For the text-containing cell, return its midpoint in (X, Y) coordinate format. 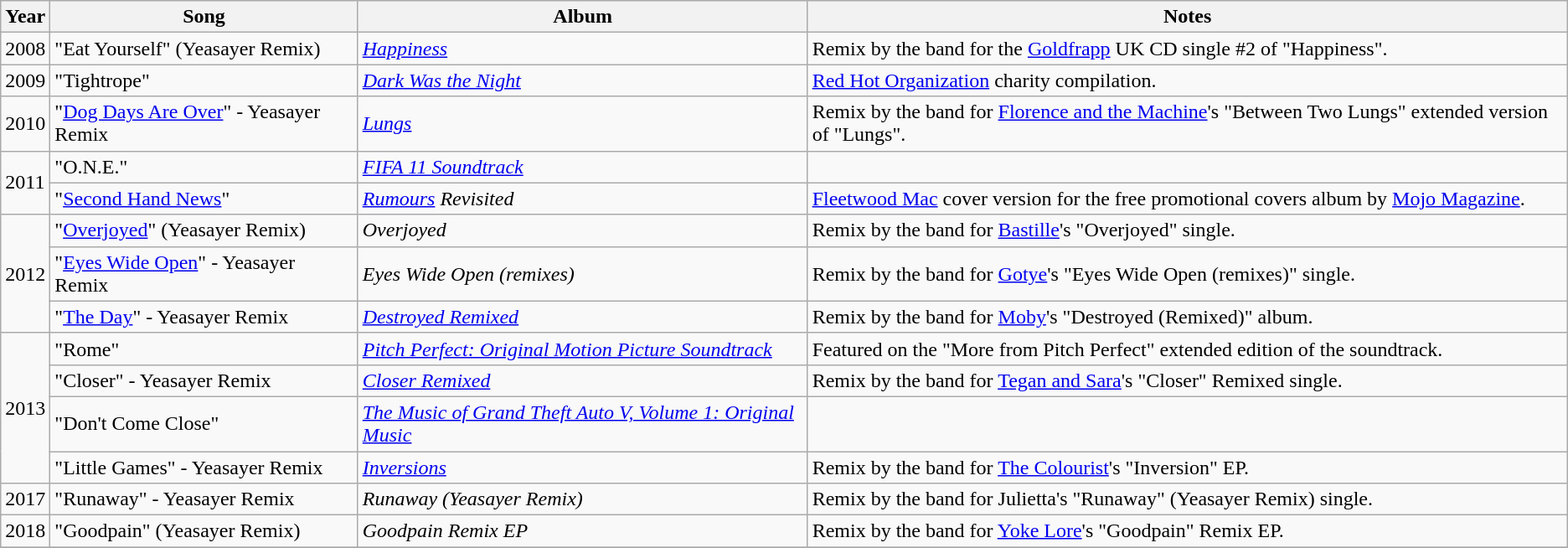
2012 (25, 273)
Remix by the band for the Goldfrapp UK CD single #2 of "Happiness". (1188, 49)
2010 (25, 124)
Dark Was the Night (583, 80)
"Don't Come Close" (204, 424)
Remix by the band for Bastille's "Overjoyed" single. (1188, 230)
Notes (1188, 17)
Lungs (583, 124)
"Runaway" - Yeasayer Remix (204, 499)
"Eat Yourself" (Yeasayer Remix) (204, 49)
2018 (25, 531)
Remix by the band for Yoke Lore's "Goodpain" Remix EP. (1188, 531)
Inversions (583, 467)
Overjoyed (583, 230)
"Eyes Wide Open" - Yeasayer Remix (204, 273)
The Music of Grand Theft Auto V, Volume 1: Original Music (583, 424)
Remix by the band for Gotye's "Eyes Wide Open (remixes)" single. (1188, 273)
"Closer" - Yeasayer Remix (204, 380)
"Little Games" - Yeasayer Remix (204, 467)
Remix by the band for The Colourist's "Inversion" EP. (1188, 467)
Year (25, 17)
Destroyed Remixed (583, 317)
Featured on the "More from Pitch Perfect" extended edition of the soundtrack. (1188, 349)
"Goodpain" (Yeasayer Remix) (204, 531)
FIFA 11 Soundtrack (583, 167)
Rumours Revisited (583, 199)
"O.N.E." (204, 167)
Remix by the band for Moby's "Destroyed (Remixed)" album. (1188, 317)
2013 (25, 407)
"Second Hand News" (204, 199)
"Tightrope" (204, 80)
"Rome" (204, 349)
Goodpain Remix EP (583, 531)
Runaway (Yeasayer Remix) (583, 499)
Album (583, 17)
Red Hot Organization charity compilation. (1188, 80)
Song (204, 17)
Fleetwood Mac cover version for the free promotional covers album by Mojo Magazine. (1188, 199)
2009 (25, 80)
2017 (25, 499)
Happiness (583, 49)
Pitch Perfect: Original Motion Picture Soundtrack (583, 349)
"Dog Days Are Over" - Yeasayer Remix (204, 124)
Remix by the band for Tegan and Sara's "Closer" Remixed single. (1188, 380)
"The Day" - Yeasayer Remix (204, 317)
2011 (25, 183)
2008 (25, 49)
Remix by the band for Julietta's "Runaway" (Yeasayer Remix) single. (1188, 499)
Remix by the band for Florence and the Machine's "Between Two Lungs" extended version of "Lungs". (1188, 124)
Closer Remixed (583, 380)
Eyes Wide Open (remixes) (583, 273)
"Overjoyed" (Yeasayer Remix) (204, 230)
